Return (X, Y) of the center of cell containing provided text 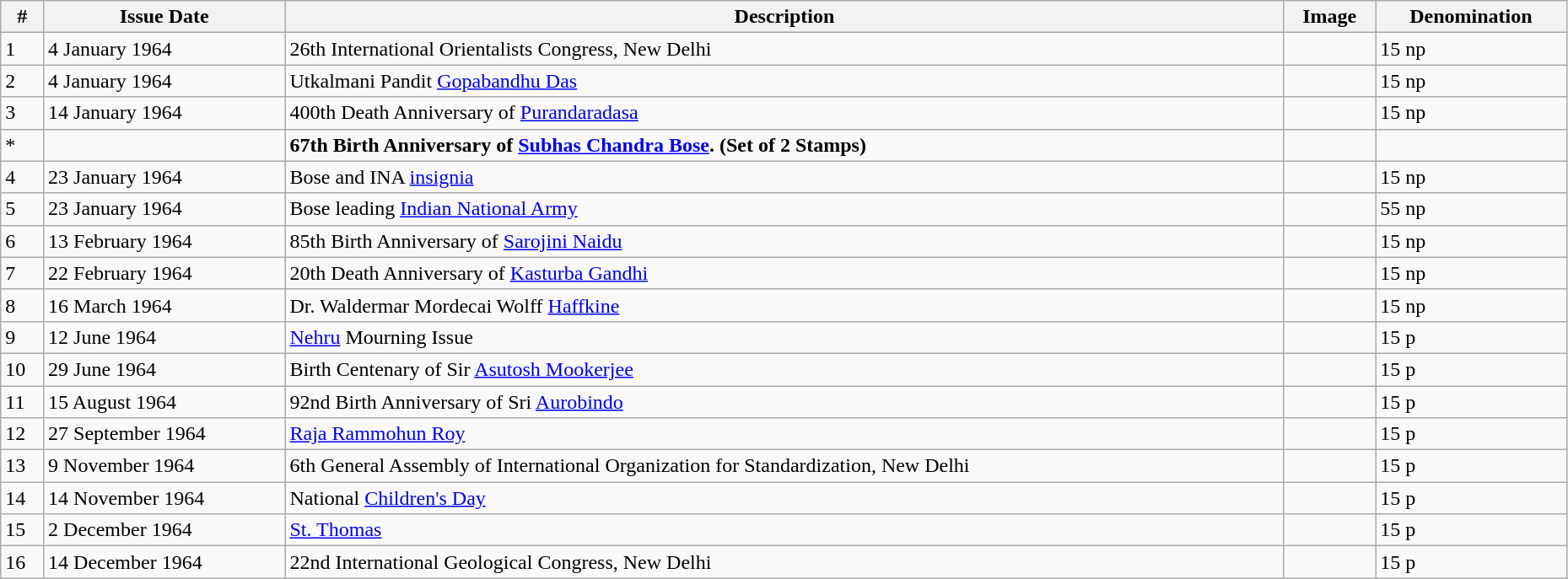
# (22, 17)
2 (22, 81)
Birth Centenary of Sir Asutosh Mookerjee (784, 369)
6th General Assembly of International Organization for Standardization, New Delhi (784, 466)
Bose leading Indian National Army (784, 209)
22nd International Geological Congress, New Delhi (784, 562)
11 (22, 402)
Dr. Waldermar Mordecai Wolff Haffkine (784, 305)
14 November 1964 (164, 498)
13 February 1964 (164, 241)
67th Birth Anniversary of Subhas Chandra Bose. (Set of 2 Stamps) (784, 145)
5 (22, 209)
9 (22, 337)
National Children's Day (784, 498)
92nd Birth Anniversary of Sri Aurobindo (784, 402)
26th International Orientalists Congress, New Delhi (784, 49)
Utkalmani Pandit Gopabandhu Das (784, 81)
1 (22, 49)
Image (1329, 17)
Bose and INA insignia (784, 177)
Nehru Mourning Issue (784, 337)
400th Death Anniversary of Purandaradasa (784, 113)
7 (22, 273)
15 (22, 530)
16 (22, 562)
15 August 1964 (164, 402)
22 February 1964 (164, 273)
6 (22, 241)
9 November 1964 (164, 466)
Description (784, 17)
2 December 1964 (164, 530)
8 (22, 305)
14 January 1964 (164, 113)
13 (22, 466)
27 September 1964 (164, 434)
Raja Rammohun Roy (784, 434)
Issue Date (164, 17)
3 (22, 113)
16 March 1964 (164, 305)
14 December 1964 (164, 562)
12 June 1964 (164, 337)
St. Thomas (784, 530)
55 np (1471, 209)
10 (22, 369)
20th Death Anniversary of Kasturba Gandhi (784, 273)
14 (22, 498)
29 June 1964 (164, 369)
85th Birth Anniversary of Sarojini Naidu (784, 241)
12 (22, 434)
Denomination (1471, 17)
* (22, 145)
4 (22, 177)
